Detect which cell encompasses the target text, then output its [x, y] center coordinate. 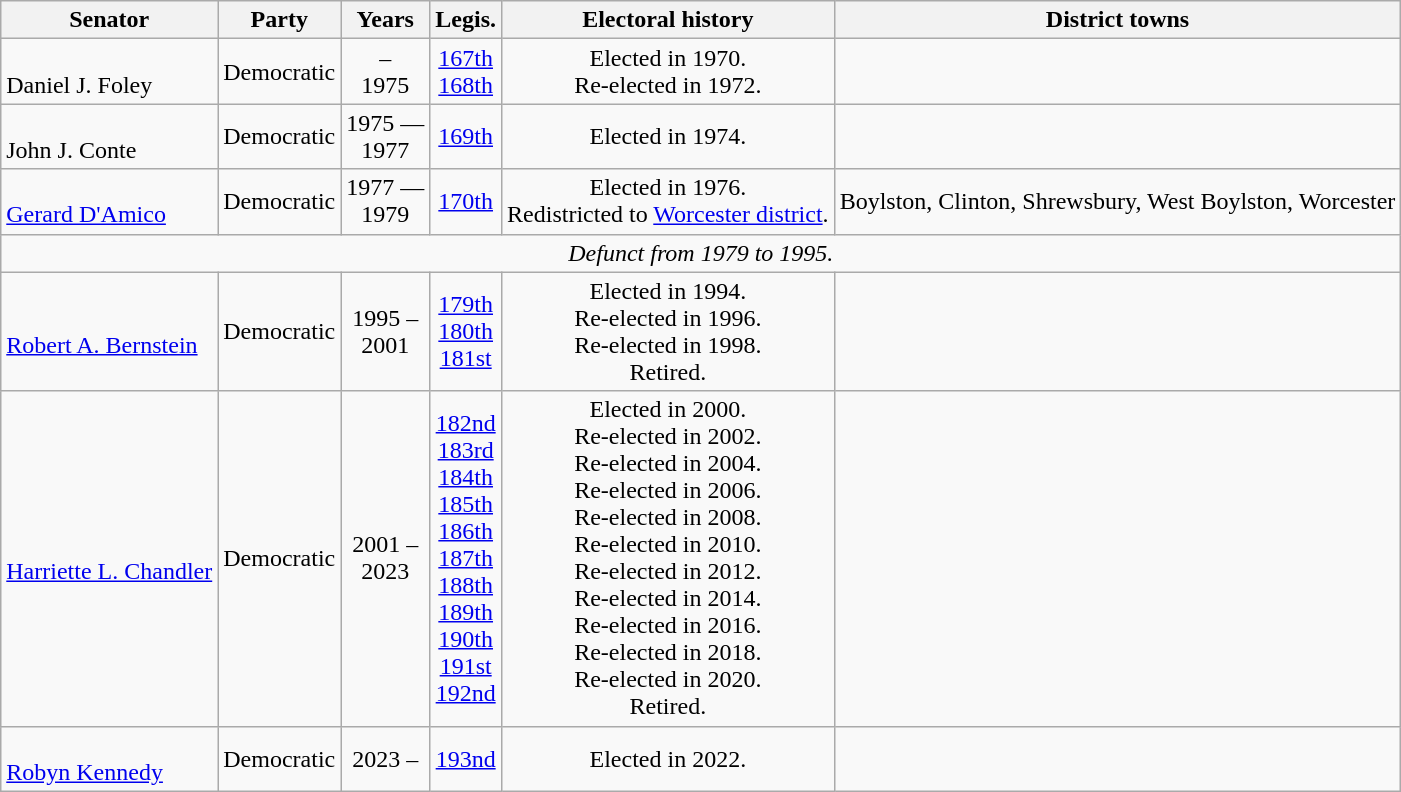
Elected in 1994.Re-elected in 1996.Re-elected in 1998.Retired. [668, 332]
169th [466, 136]
182nd183rd184th185th186th187th188th189th190th191st192nd [466, 558]
1977 —1979 [386, 202]
Electoral history [668, 20]
2001 –2023 [386, 558]
193nd [466, 758]
–1975 [386, 72]
2023 – [386, 758]
Harriette L. Chandler [110, 558]
Robert A. Bernstein [110, 332]
Robyn Kennedy [110, 758]
Boylston, Clinton, Shrewsbury, West Boylston, Worcester [1118, 202]
1975 —1977 [386, 136]
Elected in 1974. [668, 136]
179th180th181st [466, 332]
John J. Conte [110, 136]
Defunct from 1979 to 1995. [701, 253]
Elected in 1970.Re-elected in 1972. [668, 72]
Elected in 2022. [668, 758]
Daniel J. Foley [110, 72]
167th168th [466, 72]
Elected in 1976.Redistricted to Worcester district. [668, 202]
Gerard D'Amico [110, 202]
Party [280, 20]
1995 –2001 [386, 332]
Legis. [466, 20]
District towns [1118, 20]
Years [386, 20]
Senator [110, 20]
170th [466, 202]
